Provide the (x, y) coordinate of the cell's center where the given text is located.  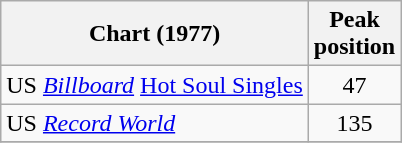
Peakposition (354, 34)
US Billboard Hot Soul Singles (155, 85)
Chart (1977) (155, 34)
135 (354, 123)
US Record World (155, 123)
47 (354, 85)
